Capture the cell that displays the provided text and extract its [x, y] central coordinate. 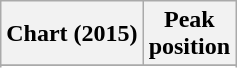
Peakposition [189, 34]
Chart (2015) [72, 34]
